Find where the given text appears and provide that cell's center as [X, Y] coordinate. 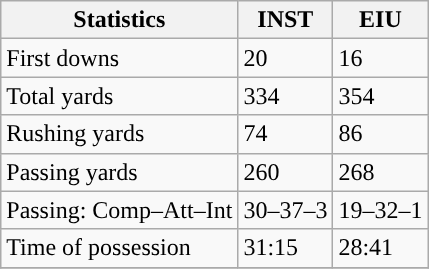
Passing: Comp–Att–Int [120, 210]
Total yards [120, 96]
First downs [120, 58]
EIU [380, 20]
30–37–3 [286, 210]
31:15 [286, 248]
74 [286, 134]
Statistics [120, 20]
16 [380, 58]
Rushing yards [120, 134]
20 [286, 58]
INST [286, 20]
Time of possession [120, 248]
Passing yards [120, 172]
28:41 [380, 248]
19–32–1 [380, 210]
334 [286, 96]
354 [380, 96]
86 [380, 134]
260 [286, 172]
268 [380, 172]
